Locate the cell with the specified text and output its [x, y] center coordinate. 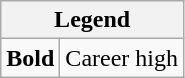
Legend [92, 20]
Bold [30, 58]
Career high [122, 58]
